Extract the (x, y) coordinate from the center of the cell holding the provided text.  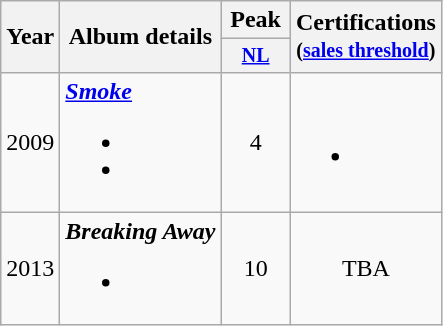
NL (256, 56)
Breaking Away (140, 268)
2013 (30, 268)
4 (256, 142)
Peak (256, 20)
Smoke (140, 142)
Certifications(sales threshold) (366, 37)
TBA (366, 268)
Year (30, 37)
Album details (140, 37)
2009 (30, 142)
10 (256, 268)
